Identify which cell holds the provided text, then report its [x, y] central coordinate. 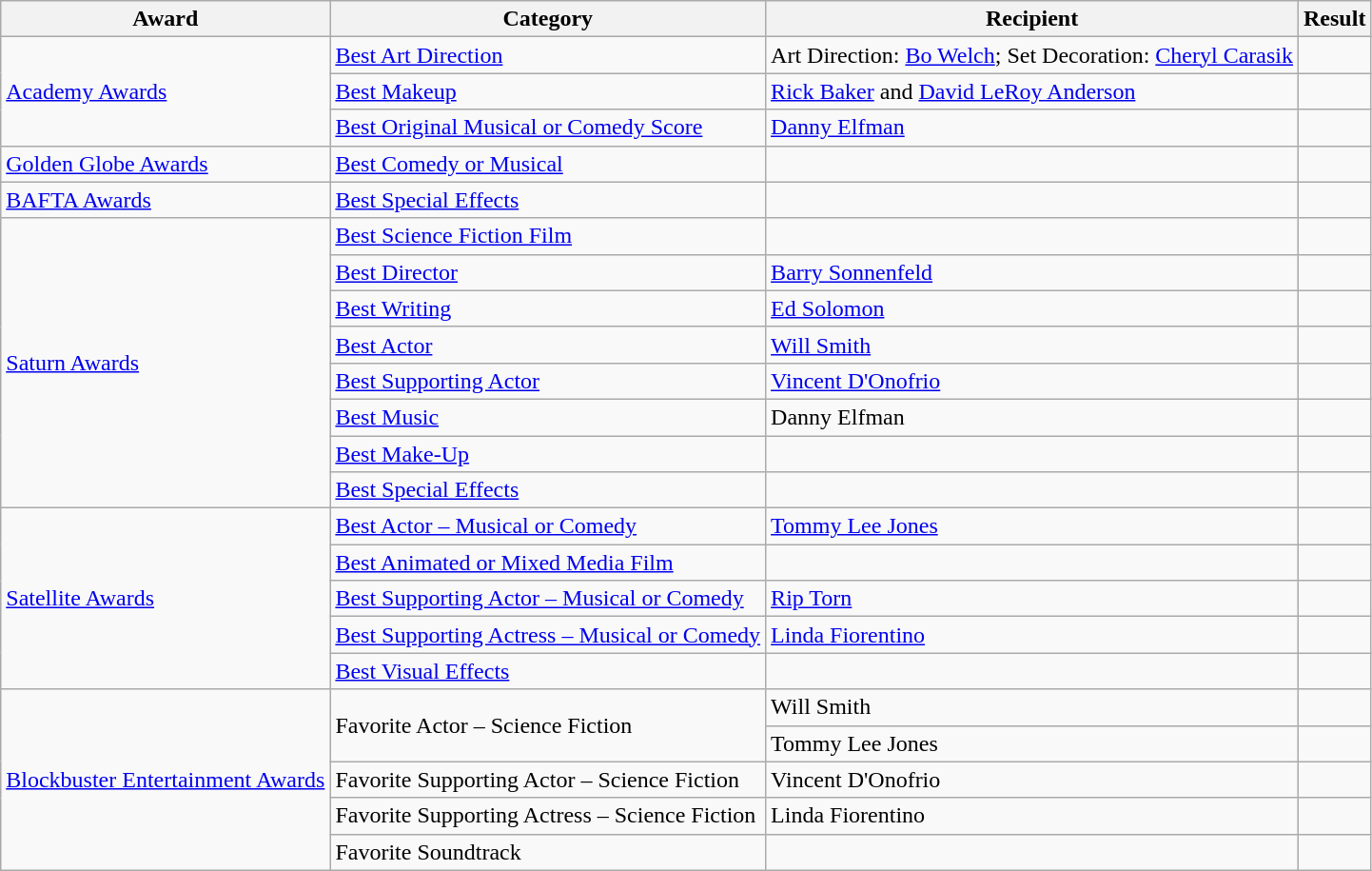
Favorite Soundtrack [548, 852]
Result [1335, 19]
Best Writing [548, 308]
Academy Awards [166, 91]
Best Actor – Musical or Comedy [548, 526]
Best Make-Up [548, 454]
Rick Baker and David LeRoy Anderson [1032, 91]
Blockbuster Entertainment Awards [166, 780]
Award [166, 19]
Best Science Fiction Film [548, 236]
Best Music [548, 417]
Favorite Actor – Science Fiction [548, 725]
Best Supporting Actress – Musical or Comedy [548, 635]
Best Makeup [548, 91]
Saturn Awards [166, 363]
Satellite Awards [166, 599]
Category [548, 19]
Best Supporting Actor [548, 381]
Art Direction: Bo Welch; Set Decoration: Cheryl Carasik [1032, 55]
Best Director [548, 272]
Best Art Direction [548, 55]
Ed Solomon [1032, 308]
Favorite Supporting Actress – Science Fiction [548, 816]
Favorite Supporting Actor – Science Fiction [548, 780]
Best Original Musical or Comedy Score [548, 128]
Recipient [1032, 19]
Best Supporting Actor – Musical or Comedy [548, 599]
Rip Torn [1032, 599]
Barry Sonnenfeld [1032, 272]
Best Visual Effects [548, 671]
Best Animated or Mixed Media Film [548, 563]
Best Actor [548, 345]
Best Comedy or Musical [548, 164]
BAFTA Awards [166, 200]
Golden Globe Awards [166, 164]
